Determine the (x, y) coordinate at the center of the cell enclosing the given text.  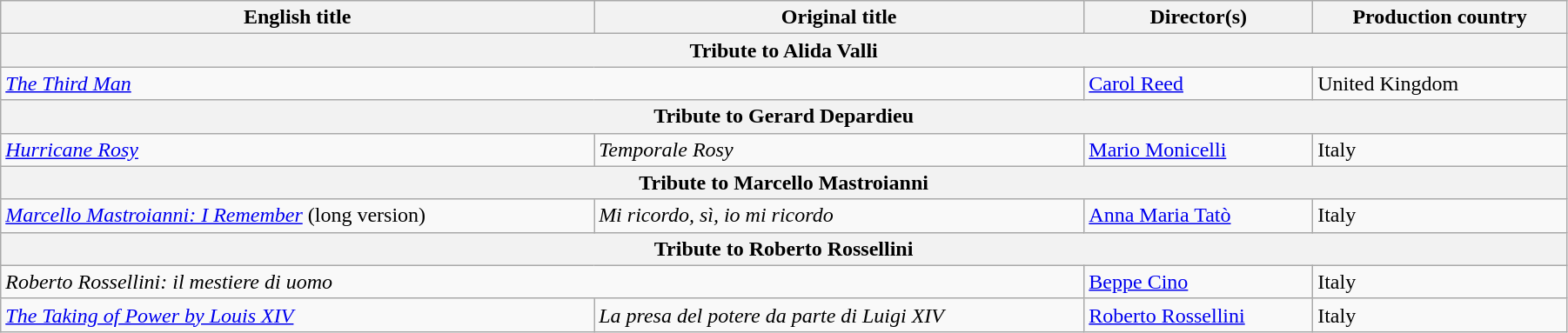
Tribute to Roberto Rossellini (784, 249)
United Kingdom (1440, 83)
Hurricane Rosy (298, 150)
Roberto Rossellini (1199, 315)
La presa del potere da parte di Luigi XIV (839, 315)
Tribute to Alida Valli (784, 50)
The Taking of Power by Louis XIV (298, 315)
Tribute to Gerard Depardieu (784, 117)
Production country (1440, 17)
Marcello Mastroianni: I Remember (long version) (298, 216)
Director(s) (1199, 17)
English title (298, 17)
The Third Man (543, 83)
Tribute to Marcello Mastroianni (784, 183)
Temporale Rosy (839, 150)
Roberto Rossellini: il mestiere di uomo (543, 282)
Mi ricordo, sì, io mi ricordo (839, 216)
Carol Reed (1199, 83)
Beppe Cino (1199, 282)
Mario Monicelli (1199, 150)
Anna Maria Tatò (1199, 216)
Original title (839, 17)
